Determine the (x, y) coordinate at the center of the cell enclosing the given text.  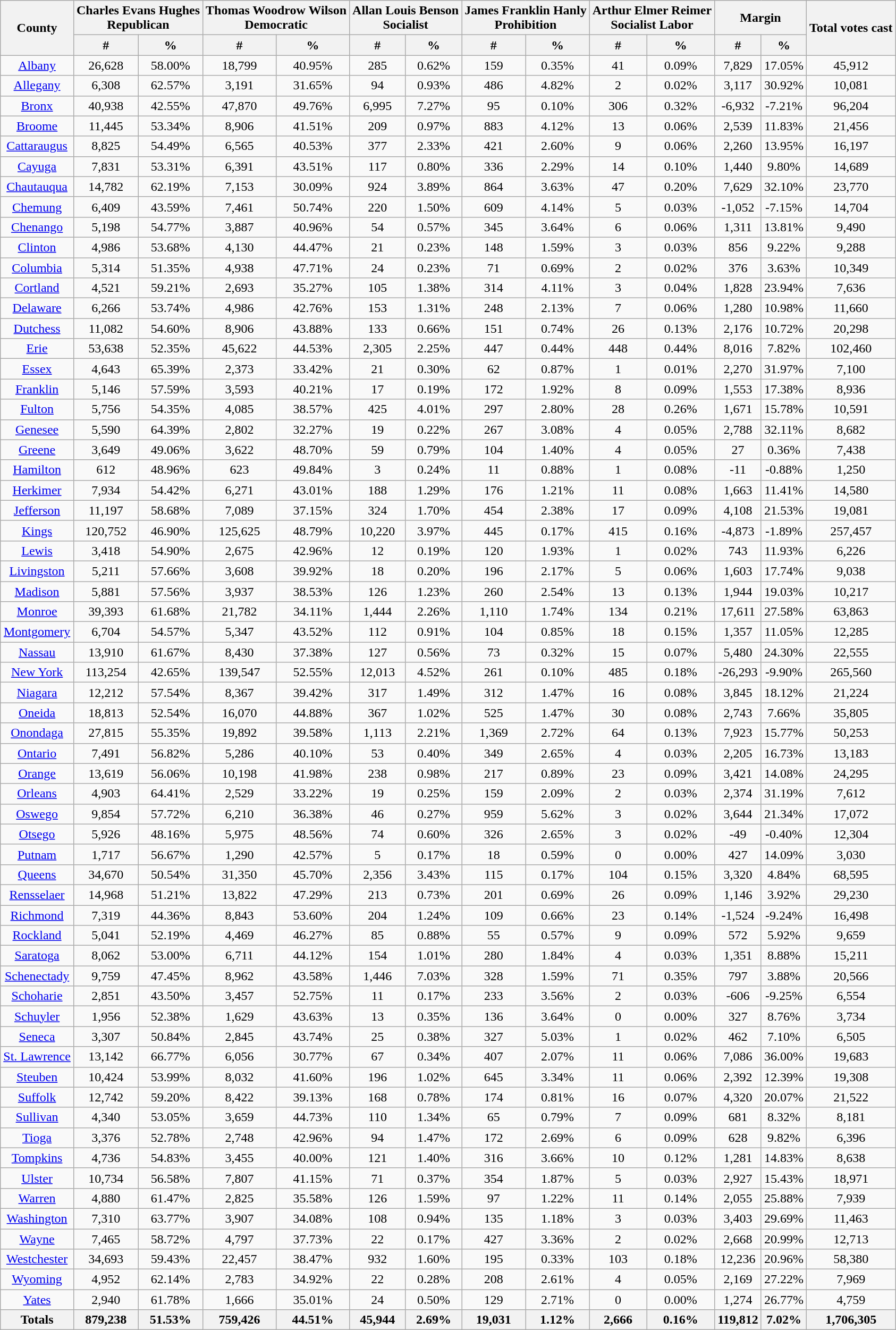
312 (494, 693)
3,937 (240, 592)
2,851 (106, 996)
6,995 (378, 106)
349 (494, 753)
108 (378, 1218)
Allegany (37, 86)
Onondaga (37, 733)
2,270 (738, 369)
3,457 (240, 996)
7,465 (106, 1239)
8.88% (783, 956)
6,505 (851, 1037)
1.18% (557, 1218)
52.35% (171, 349)
1,146 (738, 895)
17.38% (783, 389)
11,660 (851, 308)
39.42% (313, 693)
62.57% (171, 86)
68,595 (851, 874)
2,392 (738, 1077)
5,146 (106, 389)
4,903 (106, 794)
52.19% (171, 936)
6,271 (240, 490)
41.60% (313, 1077)
485 (618, 672)
2,373 (240, 369)
102,460 (851, 349)
50.84% (171, 1037)
48.56% (313, 834)
2.80% (557, 409)
30.77% (313, 1057)
297 (494, 409)
7,629 (738, 187)
Sullivan (37, 1117)
Genesee (37, 430)
209 (378, 126)
2.71% (557, 1300)
21,522 (851, 1097)
47 (618, 187)
612 (106, 470)
43.50% (171, 996)
0.27% (434, 814)
0.36% (783, 450)
9.82% (783, 1138)
1,671 (738, 409)
2,748 (240, 1138)
58,380 (851, 1259)
59 (378, 450)
0.74% (557, 329)
2.17% (557, 571)
4.12% (557, 126)
22,555 (851, 652)
425 (378, 409)
1.22% (557, 1198)
8,936 (851, 389)
12 (378, 551)
0.38% (434, 1037)
25 (378, 1037)
21.34% (783, 814)
11.41% (783, 490)
6,226 (851, 551)
103 (618, 1259)
3.08% (557, 430)
3.34% (557, 1077)
18.12% (783, 693)
1.01% (434, 956)
16,197 (851, 146)
7,153 (240, 187)
1,828 (738, 288)
33.42% (313, 369)
15.78% (783, 409)
46 (378, 814)
7.66% (783, 713)
3,191 (240, 86)
51.21% (171, 895)
176 (494, 490)
2,788 (738, 430)
50.74% (313, 207)
43.52% (313, 632)
31.19% (783, 794)
12,013 (378, 672)
12,713 (851, 1239)
40.00% (313, 1158)
38.57% (313, 409)
6,554 (851, 996)
7,939 (851, 1198)
2.72% (557, 733)
120,752 (106, 531)
1,956 (106, 1016)
-11 (738, 470)
188 (378, 490)
257,457 (851, 531)
0.91% (434, 632)
3,418 (106, 551)
45,944 (378, 1320)
4,938 (240, 267)
17,611 (738, 612)
Bronx (37, 106)
49.76% (313, 106)
53.68% (171, 247)
326 (494, 834)
37.15% (313, 510)
44.51% (313, 1320)
34.92% (313, 1280)
14.09% (783, 854)
345 (494, 227)
109 (494, 915)
0.01% (681, 369)
Arthur Elmer ReimerSocialist Labor (652, 18)
13,619 (106, 773)
38.47% (313, 1259)
55 (494, 936)
7.03% (434, 976)
-4,873 (738, 531)
Cayuga (37, 166)
53.34% (171, 126)
8.32% (783, 1117)
1,706,305 (851, 1320)
7,807 (240, 1178)
7.82% (783, 349)
30.92% (783, 86)
53.31% (171, 166)
36.38% (313, 814)
32.10% (783, 187)
12,236 (738, 1259)
12,212 (106, 693)
Oneida (37, 713)
21.53% (783, 510)
1,274 (738, 1300)
Thomas Woodrow WilsonDemocratic (276, 18)
7,612 (851, 794)
53,638 (106, 349)
924 (378, 187)
Putnam (37, 854)
54.90% (171, 551)
52.54% (171, 713)
35.58% (313, 1198)
85 (378, 936)
1,444 (378, 612)
Warren (37, 1198)
47.29% (313, 895)
19,308 (851, 1077)
54.57% (171, 632)
0.85% (557, 632)
-7.15% (783, 207)
43.01% (313, 490)
48.16% (171, 834)
3,117 (738, 86)
316 (494, 1158)
Livingston (37, 571)
421 (494, 146)
5,975 (240, 834)
10,424 (106, 1077)
1,281 (738, 1158)
3.92% (783, 895)
759,426 (240, 1320)
13,910 (106, 652)
267 (494, 430)
2,356 (378, 874)
56.82% (171, 753)
113,254 (106, 672)
-0.40% (783, 834)
47.71% (313, 267)
112 (378, 632)
15,211 (851, 956)
54.60% (171, 329)
11,463 (851, 1218)
0.98% (434, 773)
37.38% (313, 652)
4,340 (106, 1117)
Dutchess (37, 329)
1.49% (434, 693)
1.31% (434, 308)
5,480 (738, 652)
13,822 (240, 895)
0.73% (434, 895)
154 (378, 956)
Totals (37, 1320)
53.60% (313, 915)
-1,052 (738, 207)
7.10% (783, 1037)
29,230 (851, 895)
959 (494, 814)
0.22% (434, 430)
53 (378, 753)
2,055 (738, 1198)
14,580 (851, 490)
64.39% (171, 430)
59.20% (171, 1097)
39.58% (313, 733)
12,742 (106, 1097)
9,288 (851, 247)
Delaware (37, 308)
35.27% (313, 288)
2,743 (738, 713)
376 (738, 267)
53.99% (171, 1077)
56.06% (171, 773)
1.74% (557, 612)
110 (378, 1117)
233 (494, 996)
Niagara (37, 693)
61.68% (171, 612)
0.94% (434, 1218)
17.05% (783, 65)
280 (494, 956)
572 (738, 936)
3.88% (783, 976)
0.30% (434, 369)
0.26% (681, 409)
2,205 (738, 753)
5,314 (106, 267)
3.97% (434, 531)
2,169 (738, 1280)
40.96% (313, 227)
6,391 (240, 166)
14 (618, 166)
20.96% (783, 1259)
261 (494, 672)
11,197 (106, 510)
1,603 (738, 571)
55.35% (171, 733)
1.21% (557, 490)
1.29% (434, 490)
65 (494, 1117)
1.87% (557, 1178)
Cattaraugus (37, 146)
129 (494, 1300)
27.22% (783, 1280)
6,711 (240, 956)
41 (618, 65)
11,082 (106, 329)
8,430 (240, 652)
1.70% (434, 510)
415 (618, 531)
2,176 (738, 329)
2.21% (434, 733)
14.83% (783, 1158)
3.43% (434, 874)
2,693 (240, 288)
Fulton (37, 409)
40,938 (106, 106)
8 (618, 389)
14.08% (783, 773)
7,829 (738, 65)
Wayne (37, 1239)
2,260 (738, 146)
Tompkins (37, 1158)
Queens (37, 874)
6,396 (851, 1138)
44.36% (171, 915)
Broome (37, 126)
134 (618, 612)
34.11% (313, 612)
43.88% (313, 329)
-26,293 (738, 672)
44.47% (313, 247)
7,831 (106, 166)
4,643 (106, 369)
48.96% (171, 470)
20,298 (851, 329)
40.53% (313, 146)
61.67% (171, 652)
21,782 (240, 612)
Herkimer (37, 490)
265,560 (851, 672)
74 (378, 834)
4,797 (240, 1239)
5.03% (557, 1037)
43.51% (313, 166)
57.54% (171, 693)
23.94% (783, 288)
2.09% (557, 794)
0.80% (434, 166)
3,376 (106, 1138)
1.84% (557, 956)
6,308 (106, 86)
9,659 (851, 936)
8,682 (851, 430)
Chautauqua (37, 187)
213 (378, 895)
0.12% (681, 1158)
54.83% (171, 1158)
4,521 (106, 288)
6,266 (106, 308)
47.45% (171, 976)
4.82% (557, 86)
7,089 (240, 510)
Madison (37, 592)
681 (738, 1117)
29.69% (783, 1218)
Steuben (37, 1077)
1,250 (851, 470)
5,211 (106, 571)
486 (494, 86)
23,770 (851, 187)
22,457 (240, 1259)
6,210 (240, 814)
609 (494, 207)
5.62% (557, 814)
317 (378, 693)
10.98% (783, 308)
64 (618, 733)
12.39% (783, 1077)
44.73% (313, 1117)
Nassau (37, 652)
8,843 (240, 915)
27 (738, 450)
3.66% (557, 1158)
1,357 (738, 632)
2,940 (106, 1300)
117 (378, 166)
2.26% (434, 612)
27.58% (783, 612)
2,845 (240, 1037)
Schoharie (37, 996)
8,638 (851, 1158)
52.75% (313, 996)
3,907 (240, 1218)
883 (494, 126)
3,644 (738, 814)
5,198 (106, 227)
7.27% (434, 106)
63.77% (171, 1218)
377 (378, 146)
53.05% (171, 1117)
32.27% (313, 430)
13.95% (783, 146)
19.03% (783, 592)
Ulster (37, 1178)
7,934 (106, 490)
525 (494, 713)
8,962 (240, 976)
1.92% (557, 389)
County (37, 28)
3,622 (240, 450)
Ontario (37, 753)
2,802 (240, 430)
260 (494, 592)
63,863 (851, 612)
39,393 (106, 612)
Rockland (37, 936)
Kings (37, 531)
3.36% (557, 1239)
39.92% (313, 571)
5.92% (783, 936)
34,693 (106, 1259)
407 (494, 1057)
52.55% (313, 672)
1,553 (738, 389)
8,422 (240, 1097)
856 (738, 247)
Jefferson (37, 510)
2,927 (738, 1178)
10,220 (378, 531)
42.76% (313, 308)
1.12% (557, 1320)
135 (494, 1218)
354 (494, 1178)
1.93% (557, 551)
15.77% (783, 733)
31.65% (313, 86)
6,565 (240, 146)
Monroe (37, 612)
-1.89% (783, 531)
4,759 (851, 1300)
6,704 (106, 632)
4,736 (106, 1158)
7,923 (738, 733)
4.11% (557, 288)
53.74% (171, 308)
Montgomery (37, 632)
139,547 (240, 672)
96,204 (851, 106)
39.13% (313, 1097)
40.10% (313, 753)
Orange (37, 773)
53.00% (171, 956)
13,142 (106, 1057)
1.23% (434, 592)
Franklin (37, 389)
7,491 (106, 753)
62.19% (171, 187)
3,455 (240, 1158)
Clinton (37, 247)
4,085 (240, 409)
44.88% (313, 713)
217 (494, 773)
59.21% (171, 288)
36.00% (783, 1057)
1,446 (378, 976)
-9.25% (783, 996)
448 (618, 349)
18,971 (851, 1178)
37.73% (313, 1239)
7,086 (738, 1057)
0.50% (434, 1300)
8,367 (240, 693)
51.35% (171, 267)
Charles Evans HughesRepublican (138, 18)
4,108 (738, 510)
13.81% (783, 227)
Schenectady (37, 976)
Allan Louis BensonSocialist (406, 18)
2.61% (557, 1280)
314 (494, 288)
0.62% (434, 65)
4,880 (106, 1198)
20,566 (851, 976)
26,628 (106, 65)
19,081 (851, 510)
9.22% (783, 247)
45,912 (851, 65)
Essex (37, 369)
2,668 (738, 1239)
20.99% (783, 1239)
49.06% (171, 450)
8,032 (240, 1077)
52.78% (171, 1138)
95 (494, 106)
14,782 (106, 187)
57.72% (171, 814)
1,663 (738, 490)
2,539 (738, 126)
1.38% (434, 288)
1,280 (738, 308)
James Franklin HanlyProhibition (526, 18)
28 (618, 409)
2.29% (557, 166)
New York (37, 672)
6,056 (240, 1057)
59.43% (171, 1259)
3,845 (738, 693)
58.00% (171, 65)
54.77% (171, 227)
7,461 (240, 207)
Yates (37, 1300)
56.67% (171, 854)
148 (494, 247)
462 (738, 1037)
2.54% (557, 592)
8,181 (851, 1117)
10.72% (783, 329)
4,952 (106, 1280)
168 (378, 1097)
0.93% (434, 86)
2,825 (240, 1198)
31.97% (783, 369)
3,421 (738, 773)
51.53% (171, 1320)
16,070 (240, 713)
0.24% (434, 470)
0.81% (557, 1097)
328 (494, 976)
Oswego (37, 814)
623 (240, 470)
2,675 (240, 551)
-1,524 (738, 915)
18,799 (240, 65)
19,683 (851, 1057)
3,307 (106, 1037)
1,113 (378, 733)
43.59% (171, 207)
Columbia (37, 267)
18,813 (106, 713)
4.01% (434, 409)
285 (378, 65)
57.59% (171, 389)
10,734 (106, 1178)
Erie (37, 349)
48.79% (313, 531)
324 (378, 510)
25.88% (783, 1198)
66.77% (171, 1057)
7,438 (851, 450)
57.56% (171, 592)
2.25% (434, 349)
7,310 (106, 1218)
97 (494, 1198)
4.52% (434, 672)
Seneca (37, 1037)
12,285 (851, 632)
15 (618, 652)
7,100 (851, 369)
115 (494, 874)
5,347 (240, 632)
0.28% (434, 1280)
61.78% (171, 1300)
1,290 (240, 854)
11.93% (783, 551)
30 (618, 713)
9.80% (783, 166)
8,016 (738, 349)
3,734 (851, 1016)
9,759 (106, 976)
Albany (37, 65)
27,815 (106, 733)
3,320 (738, 874)
797 (738, 976)
4.14% (557, 207)
17,072 (851, 814)
45,622 (240, 349)
10,081 (851, 86)
61.47% (171, 1198)
Washington (37, 1218)
1,629 (240, 1016)
21,456 (851, 126)
3,030 (851, 854)
2,783 (240, 1280)
9,854 (106, 814)
864 (494, 187)
Chemung (37, 207)
24,295 (851, 773)
628 (738, 1138)
8,825 (106, 146)
133 (378, 329)
445 (494, 531)
879,238 (106, 1320)
5,590 (106, 430)
10 (618, 1158)
2.38% (557, 510)
14,968 (106, 895)
645 (494, 1077)
13,183 (851, 753)
17.74% (783, 571)
58.68% (171, 510)
24.30% (783, 652)
125,625 (240, 531)
Margin (761, 18)
0.97% (434, 126)
204 (378, 915)
248 (494, 308)
2.60% (557, 146)
9,490 (851, 227)
19,892 (240, 733)
44.12% (313, 956)
15.43% (783, 1178)
0.37% (434, 1178)
454 (494, 510)
2,529 (240, 794)
-9.24% (783, 915)
67 (378, 1057)
0.25% (434, 794)
743 (738, 551)
35,805 (851, 713)
4,469 (240, 936)
54.42% (171, 490)
2,666 (618, 1320)
10,591 (851, 409)
Richmond (37, 915)
45.70% (313, 874)
127 (378, 652)
5,926 (106, 834)
4.84% (783, 874)
46.27% (313, 936)
-7.21% (783, 106)
52.38% (171, 1016)
19,031 (494, 1320)
73 (494, 652)
43.74% (313, 1037)
32.11% (783, 430)
30.09% (313, 187)
447 (494, 349)
2.33% (434, 146)
0.56% (434, 652)
0.89% (557, 773)
9,038 (851, 571)
41.51% (313, 126)
136 (494, 1016)
34,670 (106, 874)
16.73% (783, 753)
42.57% (313, 854)
48.70% (313, 450)
11.83% (783, 126)
2.07% (557, 1057)
1,110 (494, 612)
11,445 (106, 126)
41.15% (313, 1178)
46.90% (171, 531)
208 (494, 1280)
47,870 (240, 106)
5,756 (106, 409)
0.87% (557, 369)
Lewis (37, 551)
26.77% (783, 1300)
1,666 (240, 1300)
Total votes cast (851, 28)
Orleans (37, 794)
54.49% (171, 146)
Chenango (37, 227)
14,689 (851, 166)
0.21% (681, 612)
932 (378, 1259)
121 (378, 1158)
3,649 (106, 450)
10,198 (240, 773)
21,224 (851, 693)
1,440 (738, 166)
64.41% (171, 794)
54.35% (171, 409)
5,881 (106, 592)
8.76% (783, 1016)
50.54% (171, 874)
306 (618, 106)
43.58% (313, 976)
3.56% (557, 996)
-49 (738, 834)
8,062 (106, 956)
1.24% (434, 915)
3,659 (240, 1117)
0.04% (681, 288)
41.98% (313, 773)
-0.88% (783, 470)
12,304 (851, 834)
20.07% (783, 1097)
6,409 (106, 207)
62 (494, 369)
5,286 (240, 753)
7.02% (783, 1320)
7,636 (851, 288)
10,217 (851, 592)
Schuyler (37, 1016)
120 (494, 551)
0.40% (434, 753)
35.01% (313, 1300)
56.58% (171, 1178)
50,253 (851, 733)
174 (494, 1097)
1,311 (738, 227)
54 (378, 227)
Otsego (37, 834)
62.14% (171, 1280)
3.89% (434, 187)
119,812 (738, 1320)
49.84% (313, 470)
65.39% (171, 369)
40.21% (313, 389)
7,969 (851, 1280)
336 (494, 166)
10,349 (851, 267)
201 (494, 895)
11.05% (783, 632)
58.72% (171, 1239)
2,305 (378, 349)
0.60% (434, 834)
4,320 (738, 1097)
34.08% (313, 1218)
105 (378, 288)
31,350 (240, 874)
Suffolk (37, 1097)
Saratoga (37, 956)
3,887 (240, 227)
42.55% (171, 106)
7,319 (106, 915)
-9.90% (783, 672)
3,608 (240, 571)
0.33% (557, 1259)
33.22% (313, 794)
3,403 (738, 1218)
1,369 (494, 733)
-606 (738, 996)
Hamilton (37, 470)
1,351 (738, 956)
220 (378, 207)
0.78% (434, 1097)
42.65% (171, 672)
Tioga (37, 1138)
Rensselaer (37, 895)
3,593 (240, 389)
Wyoming (37, 1280)
153 (378, 308)
Westchester (37, 1259)
-6,932 (738, 106)
1.34% (434, 1117)
151 (494, 329)
Greene (37, 450)
40.95% (313, 65)
4,130 (240, 247)
1,944 (738, 592)
2.13% (557, 308)
2,374 (738, 794)
43.63% (313, 1016)
367 (378, 713)
38.53% (313, 592)
St. Lawrence (37, 1057)
195 (494, 1259)
0.34% (434, 1057)
44.53% (313, 349)
16,498 (851, 915)
14,704 (851, 207)
0.59% (557, 854)
Cortland (37, 288)
1,717 (106, 854)
57.66% (171, 571)
1.60% (434, 1259)
5,041 (106, 936)
1.50% (434, 207)
238 (378, 773)
